Return the [X, Y] coordinate for the center point of the cell that contains the specified text.  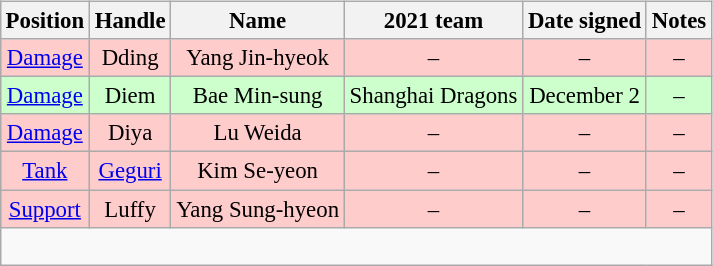
Support [44, 209]
Dding [130, 58]
2021 team [433, 21]
Geguri [130, 171]
Yang Jin-hyeok [258, 58]
Diem [130, 96]
Yang Sung-hyeon [258, 209]
Tank [44, 171]
Diya [130, 133]
December 2 [585, 96]
Position [44, 21]
Handle [130, 21]
Name [258, 21]
Bae Min-sung [258, 96]
Date signed [585, 21]
Shanghai Dragons [433, 96]
Luffy [130, 209]
Kim Se-yeon [258, 171]
Notes [678, 21]
Lu Weida [258, 133]
